Determine the (X, Y) coordinate at the center of the cell enclosing the given text.  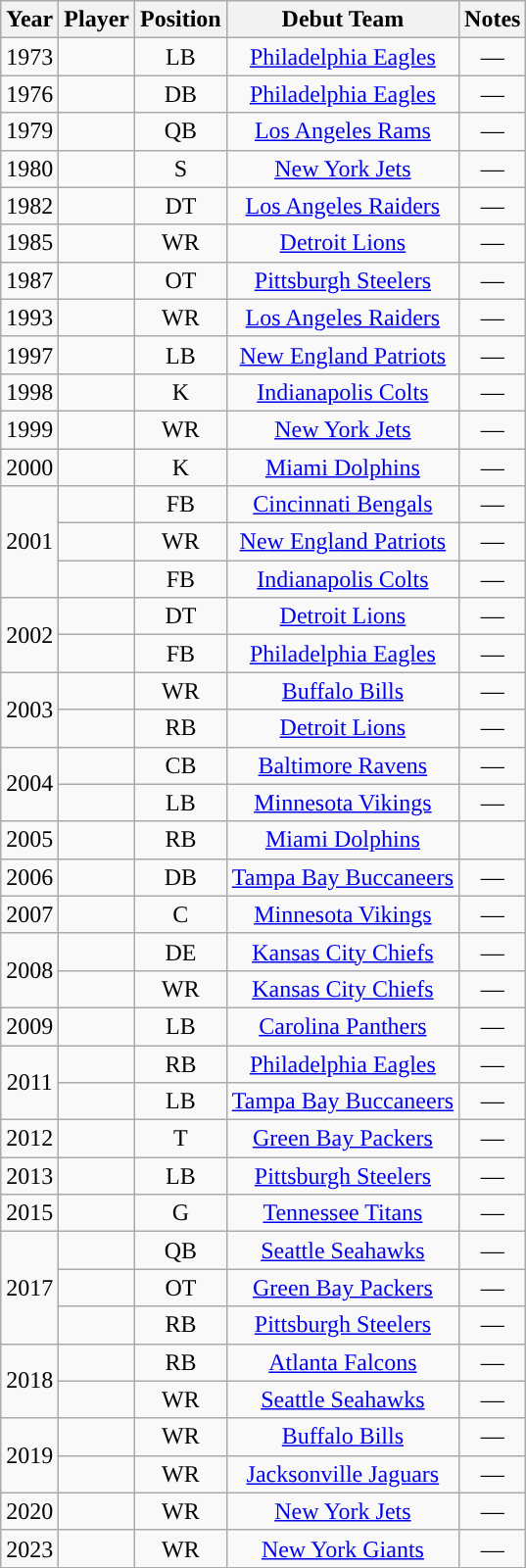
Position (181, 20)
1976 (29, 94)
2003 (29, 710)
CB (181, 765)
Year (29, 20)
2020 (29, 1511)
1982 (29, 206)
Notes (493, 20)
1993 (29, 318)
1979 (29, 131)
1980 (29, 169)
2012 (29, 1139)
Jacksonville Jaguars (343, 1474)
1987 (29, 280)
2011 (29, 1082)
Debut Team (343, 20)
2002 (29, 635)
2018 (29, 1381)
Atlanta Falcons (343, 1362)
2017 (29, 1288)
G (181, 1213)
2008 (29, 970)
2006 (29, 877)
T (181, 1139)
Carolina Panthers (343, 1026)
Baltimore Ravens (343, 765)
2013 (29, 1176)
1998 (29, 392)
New York Giants (343, 1548)
1985 (29, 243)
DE (181, 952)
1973 (29, 57)
Cincinnati Bengals (343, 505)
S (181, 169)
1999 (29, 429)
2001 (29, 542)
Player (97, 20)
1997 (29, 355)
2009 (29, 1026)
C (181, 914)
2005 (29, 840)
2019 (29, 1455)
2015 (29, 1213)
2004 (29, 784)
2023 (29, 1548)
2007 (29, 914)
Los Angeles Rams (343, 131)
Tennessee Titans (343, 1213)
2000 (29, 467)
